Search for the cell housing the specified text and yield its (x, y) center coordinate. 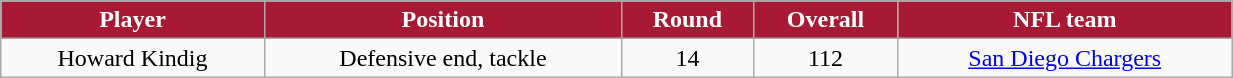
Position (442, 20)
Howard Kindig (133, 58)
14 (688, 58)
Round (688, 20)
Player (133, 20)
NFL team (1065, 20)
112 (826, 58)
Overall (826, 20)
Defensive end, tackle (442, 58)
San Diego Chargers (1065, 58)
